Detect which cell encompasses the target text, then output its [x, y] center coordinate. 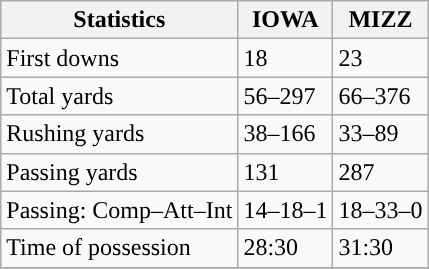
Rushing yards [120, 134]
56–297 [286, 96]
MIZZ [380, 20]
18 [286, 58]
287 [380, 172]
First downs [120, 58]
Passing yards [120, 172]
31:30 [380, 248]
33–89 [380, 134]
Time of possession [120, 248]
14–18–1 [286, 210]
38–166 [286, 134]
18–33–0 [380, 210]
Total yards [120, 96]
66–376 [380, 96]
23 [380, 58]
131 [286, 172]
Statistics [120, 20]
IOWA [286, 20]
28:30 [286, 248]
Passing: Comp–Att–Int [120, 210]
